Provide the (x, y) coordinate of the cell's center where the given text is located.  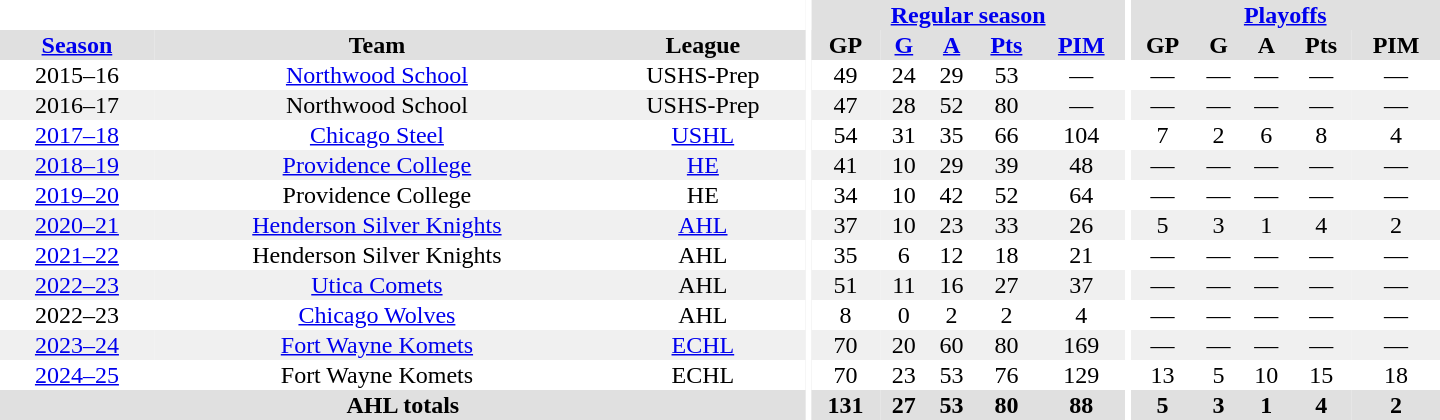
Playoffs (1285, 15)
47 (846, 105)
64 (1081, 195)
42 (952, 195)
2023–24 (77, 345)
Chicago Wolves (377, 315)
21 (1081, 255)
76 (1006, 375)
2020–21 (77, 225)
33 (1006, 225)
USHL (703, 135)
66 (1006, 135)
51 (846, 285)
129 (1081, 375)
AHL totals (403, 405)
54 (846, 135)
131 (846, 405)
7 (1162, 135)
28 (904, 105)
Chicago Steel (377, 135)
13 (1162, 375)
26 (1081, 225)
Team (377, 45)
31 (904, 135)
48 (1081, 165)
Season (77, 45)
49 (846, 75)
20 (904, 345)
2015–16 (77, 75)
12 (952, 255)
16 (952, 285)
39 (1006, 165)
88 (1081, 405)
11 (904, 285)
15 (1321, 375)
60 (952, 345)
0 (904, 315)
Regular season (968, 15)
2018–19 (77, 165)
2019–20 (77, 195)
2016–17 (77, 105)
Utica Comets (377, 285)
41 (846, 165)
2021–22 (77, 255)
2024–25 (77, 375)
169 (1081, 345)
24 (904, 75)
League (703, 45)
34 (846, 195)
104 (1081, 135)
2017–18 (77, 135)
